From the cell containing the given text, extract its center point as (X, Y) coordinate. 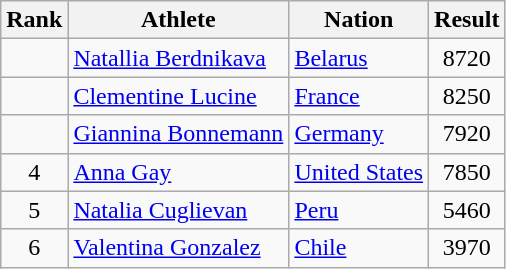
8250 (467, 96)
7850 (467, 172)
Germany (359, 134)
United States (359, 172)
8720 (467, 58)
Belarus (359, 58)
Nation (359, 20)
Athlete (178, 20)
7920 (467, 134)
5460 (467, 210)
Natallia Berdnikava (178, 58)
6 (34, 248)
Giannina Bonnemann (178, 134)
Anna Gay (178, 172)
Valentina Gonzalez (178, 248)
Rank (34, 20)
4 (34, 172)
Result (467, 20)
3970 (467, 248)
Peru (359, 210)
5 (34, 210)
France (359, 96)
Chile (359, 248)
Natalia Cuglievan (178, 210)
Clementine Lucine (178, 96)
